For the text-containing cell, return its midpoint in [X, Y] coordinate format. 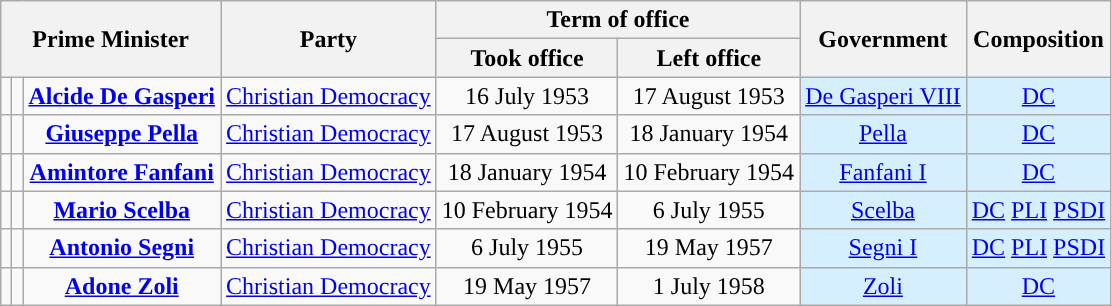
Mario Scelba [122, 210]
Scelba [884, 210]
Party [329, 39]
Alcide De Gasperi [122, 96]
Prime Minister [111, 39]
1 July 1958 [709, 286]
Government [884, 39]
Term of office [618, 20]
De Gasperi VIII [884, 96]
Segni I [884, 248]
Amintore Fanfani [122, 172]
Zoli [884, 286]
Fanfani I [884, 172]
Adone Zoli [122, 286]
Antonio Segni [122, 248]
Pella [884, 134]
Took office [527, 58]
Giuseppe Pella [122, 134]
16 July 1953 [527, 96]
Left office [709, 58]
Composition [1038, 39]
